Find where the given text appears and provide that cell's center as [X, Y] coordinate. 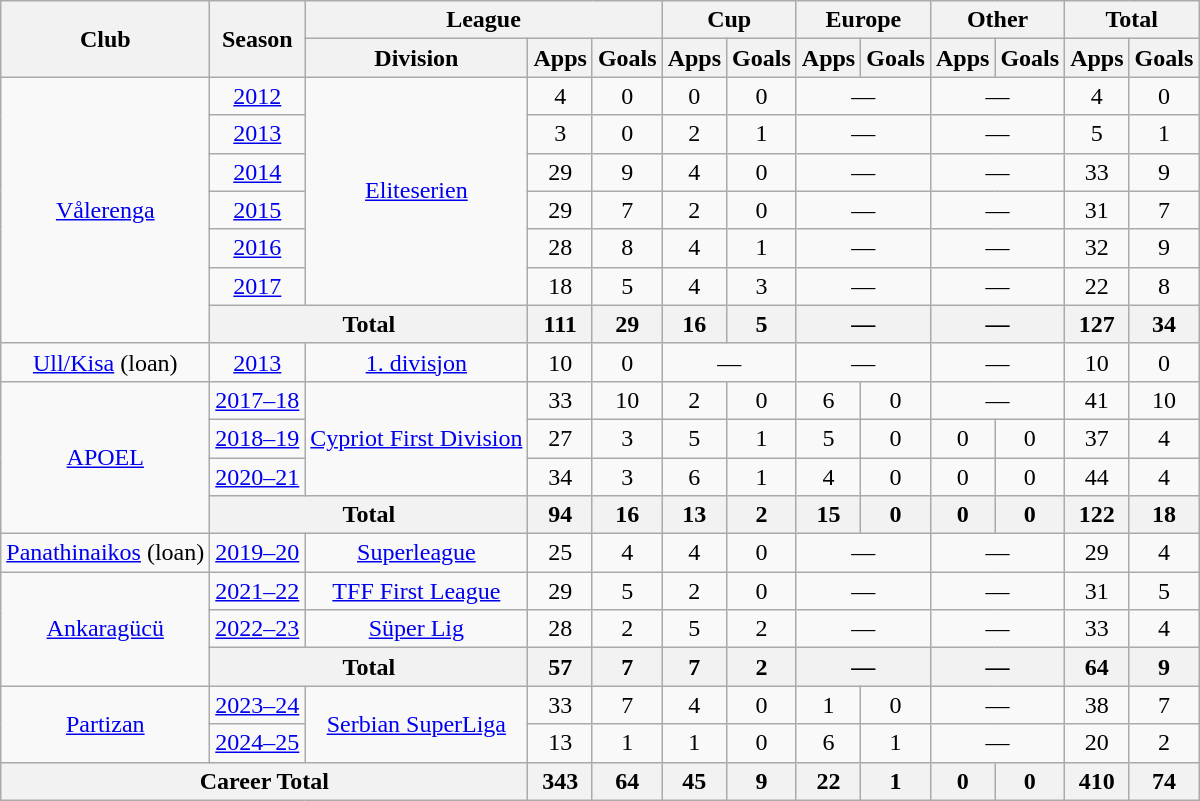
2017–18 [258, 400]
Division [416, 58]
Ull/Kisa (loan) [106, 362]
57 [560, 667]
2020–21 [258, 477]
1. divisjon [416, 362]
25 [560, 553]
122 [1097, 515]
TFF First League [416, 591]
Süper Lig [416, 629]
343 [560, 781]
2021–22 [258, 591]
2019–20 [258, 553]
Partizan [106, 724]
Season [258, 39]
Cypriot First Division [416, 438]
Serbian SuperLiga [416, 724]
44 [1097, 477]
111 [560, 324]
41 [1097, 400]
2012 [258, 96]
2016 [258, 248]
74 [1164, 781]
2023–24 [258, 705]
45 [694, 781]
Ankaragücü [106, 629]
32 [1097, 248]
127 [1097, 324]
Europe [863, 20]
Eliteserien [416, 191]
Panathinaikos (loan) [106, 553]
2017 [258, 286]
2024–25 [258, 743]
20 [1097, 743]
Other [997, 20]
League [484, 20]
37 [1097, 438]
27 [560, 438]
2022–23 [258, 629]
Cup [729, 20]
APOEL [106, 457]
Superleague [416, 553]
2015 [258, 210]
2014 [258, 172]
94 [560, 515]
38 [1097, 705]
Career Total [264, 781]
Vålerenga [106, 210]
410 [1097, 781]
Club [106, 39]
15 [828, 515]
2018–19 [258, 438]
